Determine the [x, y] coordinate at the center of the cell enclosing the given text.  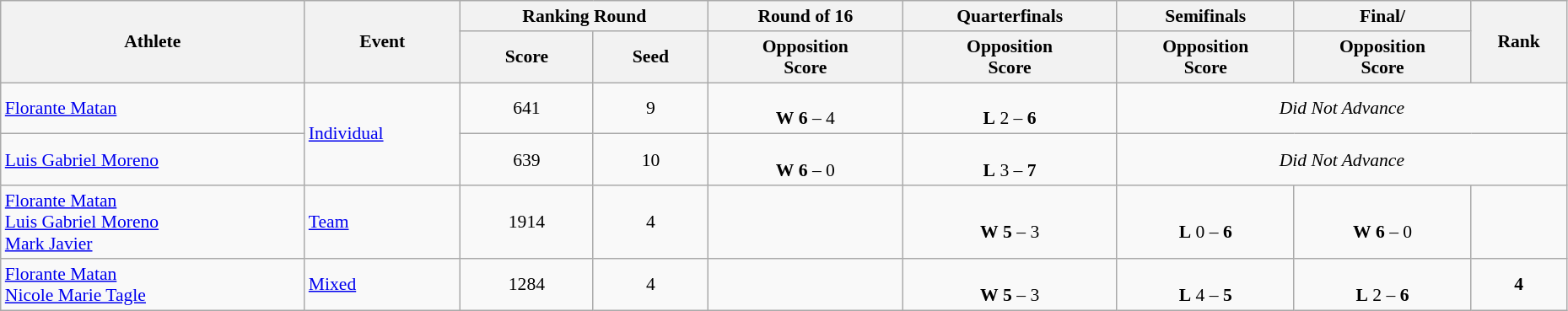
Event [383, 42]
W 6 – 4 [806, 108]
Florante Matan [153, 108]
L 3 – 7 [1010, 160]
1914 [526, 223]
1284 [526, 285]
Athlete [153, 42]
Mixed [383, 285]
Rank [1518, 42]
Quarterfinals [1010, 16]
Luis Gabriel Moreno [153, 160]
639 [526, 160]
Score [526, 57]
L 4 – 5 [1205, 285]
Seed [651, 57]
Individual [383, 134]
Ranking Round [585, 16]
Florante MatanLuis Gabriel MorenoMark Javier [153, 223]
Semifinals [1205, 16]
10 [651, 160]
L 0 – 6 [1205, 223]
Final/ [1382, 16]
9 [651, 108]
Round of 16 [806, 16]
Florante MatanNicole Marie Tagle [153, 285]
Team [383, 223]
641 [526, 108]
